Return (X, Y) of the center of cell containing provided text 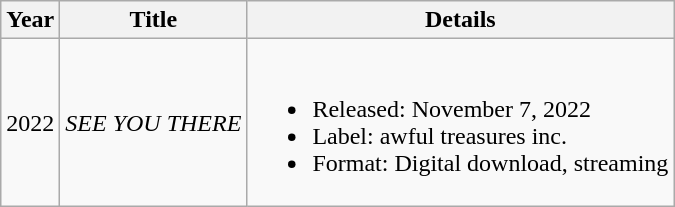
2022 (30, 122)
Year (30, 20)
Released: November 7, 2022Label: awful treasures inc.Format: Digital download, streaming (460, 122)
Title (154, 20)
Details (460, 20)
SEE YOU THERE (154, 122)
